Return the [X, Y] coordinate for the center point of the cell that contains the specified text.  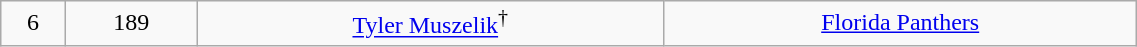
Tyler Muszelik† [430, 24]
189 [131, 24]
Florida Panthers [900, 24]
6 [34, 24]
